Capture the cell that displays the provided text and extract its [x, y] central coordinate. 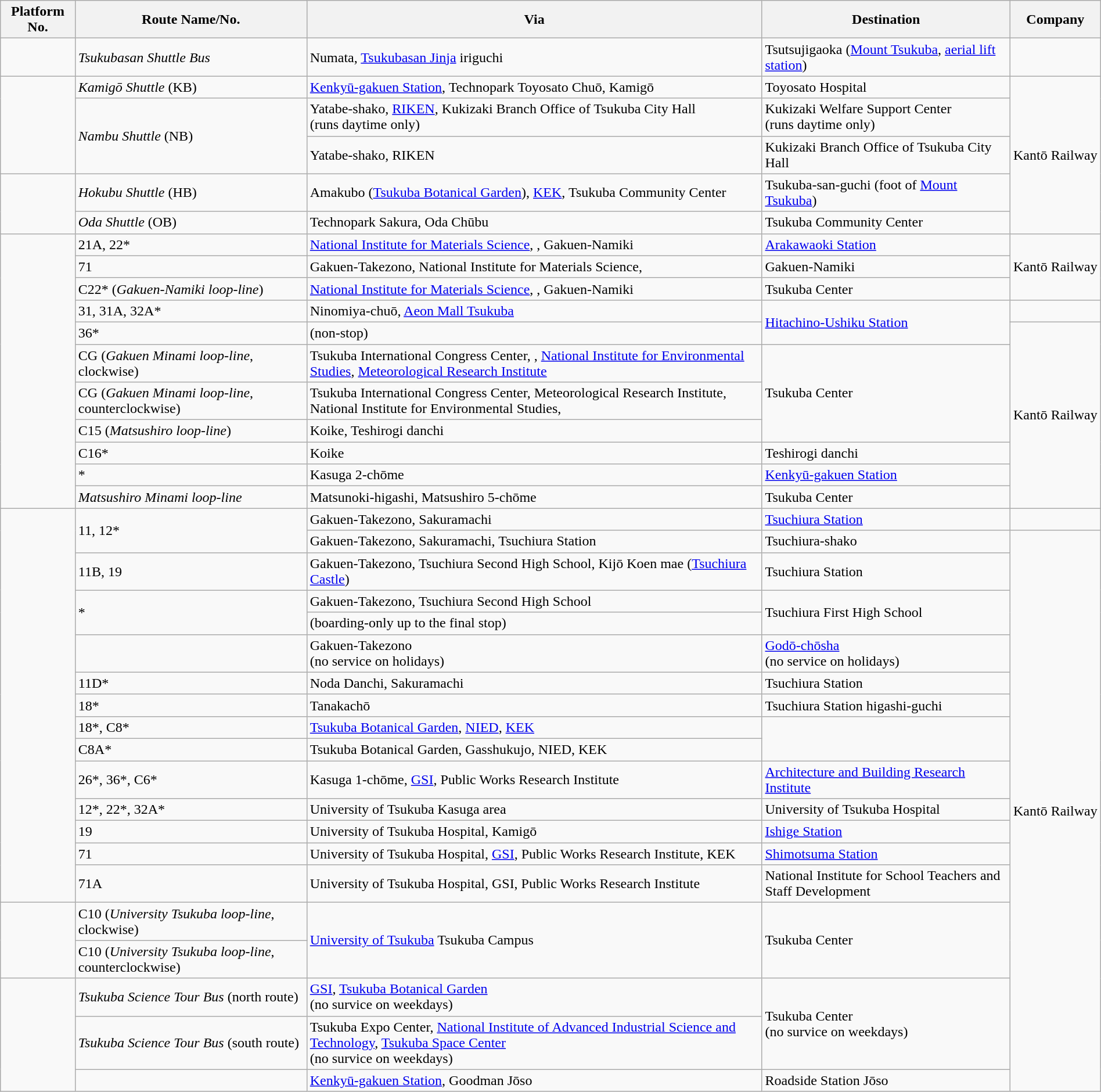
Tsukuba Expo Center, National Institute of Advanced Industrial Science and Technology, Tsukuba Space Center(no survice on weekdays) [534, 1043]
Tsuchiura-shako [886, 541]
Ninomiya-chuō, Aeon Mall Tsukuba [534, 311]
C8A* [190, 749]
Arakawaoki Station [886, 245]
Tsukubasan Shuttle Bus [190, 57]
Tsuchiura First High School [886, 612]
University of Tsukuba Hospital, GSI, Public Works Research Institute, KEK [534, 854]
Kenkyū-gakuen Station, Technopark Toyosato Chuō, Kamigō [534, 87]
Gakuen-Takezono (no service on holidays) [534, 653]
Tsukuba International Congress Center, Meteorological Research Institute, National Institute for Environmental Studies, [534, 401]
18* [190, 705]
CG (Gakuen Minami loop-line, counterclockwise) [190, 401]
Destination [886, 20]
Numata, Tsukubasan Jinja iriguchi [534, 57]
Amakubo (Tsukuba Botanical Garden), KEK, Tsukuba Community Center [534, 193]
GSI, Tsukuba Botanical Garden(no survice on weekdays) [534, 997]
Tsukuba-san-guchi (foot of Mount Tsukuba) [886, 193]
Kenkyū-gakuen Station, Goodman Jōso [534, 1080]
Ishige Station [886, 832]
Tsuchiura Station higashi-guchi [886, 705]
19 [190, 832]
Kenkyū-gakuen Station [886, 475]
31, 31A, 32A* [190, 311]
Gakuen-Takezono, Tsuchiura Second High School [534, 601]
Koike, Teshirogi danchi [534, 431]
Noda Danchi, Sakuramachi [534, 683]
Gakuen-Takezono, Tsuchiura Second High School, Kijō Koen mae (Tsuchiura Castle) [534, 572]
University of Tsukuba Hospital [886, 810]
C16* [190, 453]
National Institute for School Teachers and Staff Development [886, 884]
C15 (Matsushiro loop-line) [190, 431]
Gakuen-Takezono, Sakuramachi, Tsuchiura Station [534, 541]
Gakuen-Takezono, National Institute for Materials Science, [534, 267]
Gakuen-Namiki [886, 267]
Kukizaki Branch Office of Tsukuba City Hall [886, 155]
18*, C8* [190, 727]
Matsunoki-higashi, Matsushiro 5-chōme [534, 497]
71A [190, 884]
(boarding-only up to the final stop) [534, 623]
Tanakachō [534, 705]
Tsukuba Botanical Garden, NIED, KEK [534, 727]
Route Name/No. [190, 20]
Koike [534, 453]
Godō-chōsha (no service on holidays) [886, 653]
Tsutsujigaoka (Mount Tsukuba, aerial lift station) [886, 57]
Hitachino-Ushiku Station [886, 322]
Roadside Station Jōso [886, 1080]
University of Tsukuba Hospital, GSI, Public Works Research Institute [534, 884]
Architecture and Building Research Institute [886, 780]
Tsukuba Center(no survice on weekdays) [886, 1023]
Kasuga 1-chōme, GSI, Public Works Research Institute [534, 780]
University of Tsukuba Kasuga area [534, 810]
Kamigō Shuttle (KB) [190, 87]
Matsushiro Minami loop-line [190, 497]
36* [190, 333]
Toyosato Hospital [886, 87]
Oda Shuttle (OB) [190, 222]
University of Tsukuba Tsukuba Campus [534, 940]
11, 12* [190, 530]
Hokubu Shuttle (HB) [190, 193]
12*, 22*, 32A* [190, 810]
Tsukuba Community Center [886, 222]
Tsukuba Science Tour Bus (north route) [190, 997]
Teshirogi danchi [886, 453]
C22* (Gakuen-Namiki loop-line) [190, 289]
Platform No. [38, 20]
Nambu Shuttle (NB) [190, 136]
Gakuen-Takezono, Sakuramachi [534, 519]
C10 (University Tsukuba loop-line, clockwise) [190, 921]
Tsukuba Science Tour Bus (south route) [190, 1043]
Kasuga 2-chōme [534, 475]
Shimotsuma Station [886, 854]
University of Tsukuba Hospital, Kamigō [534, 832]
Kukizaki Welfare Support Center (runs daytime only) [886, 117]
Tsukuba Botanical Garden, Gasshukujo, NIED, KEK [534, 749]
Yatabe-shako, RIKEN, Kukizaki Branch Office of Tsukuba City Hall (runs daytime only) [534, 117]
Technopark Sakura, Oda Chūbu [534, 222]
11D* [190, 683]
Company [1056, 20]
(non-stop) [534, 333]
26*, 36*, C6* [190, 780]
21A, 22* [190, 245]
Tsukuba International Congress Center, , National Institute for Environmental Studies, Meteorological Research Institute [534, 362]
Via [534, 20]
C10 (University Tsukuba loop-line, counterclockwise) [190, 960]
11B, 19 [190, 572]
CG (Gakuen Minami loop-line, clockwise) [190, 362]
Yatabe-shako, RIKEN [534, 155]
